Search for the cell housing the specified text and yield its [X, Y] center coordinate. 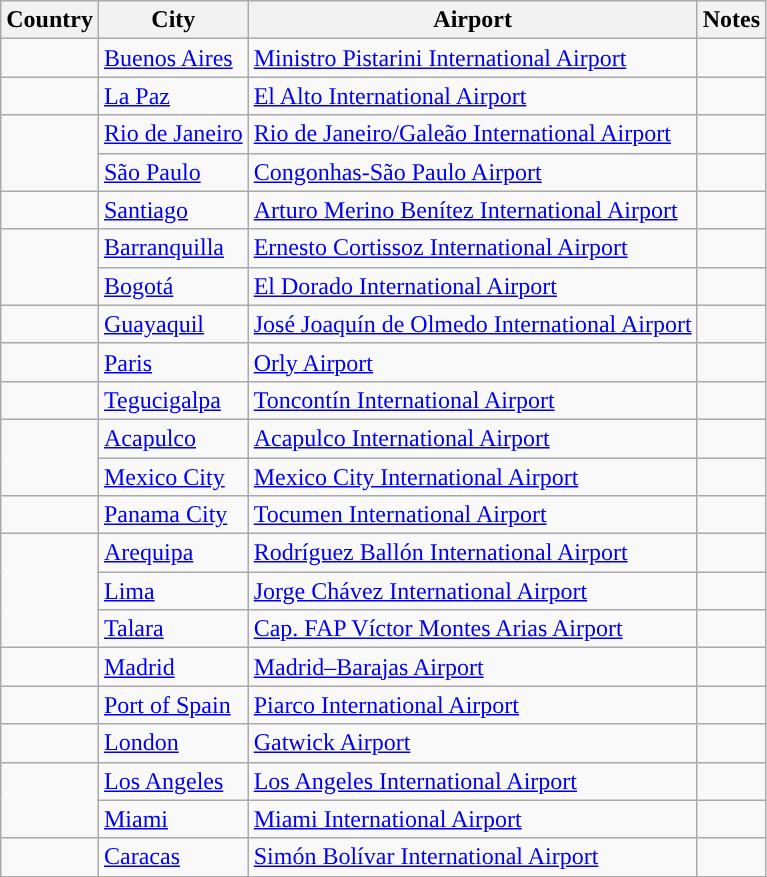
Bogotá [173, 286]
Airport [472, 20]
Santiago [173, 210]
Piarco International Airport [472, 705]
José Joaquín de Olmedo International Airport [472, 324]
Tocumen International Airport [472, 515]
Los Angeles [173, 781]
Caracas [173, 857]
Barranquilla [173, 248]
Talara [173, 629]
Madrid–Barajas Airport [472, 667]
Tegucigalpa [173, 400]
Simón Bolívar International Airport [472, 857]
São Paulo [173, 172]
Notes [731, 20]
Guayaquil [173, 324]
Rio de Janeiro [173, 134]
Cap. FAP Víctor Montes Arias Airport [472, 629]
Paris [173, 362]
Mexico City International Airport [472, 477]
Toncontín International Airport [472, 400]
Gatwick Airport [472, 743]
Port of Spain [173, 705]
El Alto International Airport [472, 96]
Rio de Janeiro/Galeão International Airport [472, 134]
Panama City [173, 515]
Mexico City [173, 477]
Miami [173, 819]
Arequipa [173, 553]
Miami International Airport [472, 819]
Buenos Aires [173, 58]
Congonhas-São Paulo Airport [472, 172]
Country [50, 20]
Los Angeles International Airport [472, 781]
Acapulco International Airport [472, 438]
Arturo Merino Benítez International Airport [472, 210]
Acapulco [173, 438]
Jorge Chávez International Airport [472, 591]
Lima [173, 591]
London [173, 743]
Ministro Pistarini International Airport [472, 58]
Rodríguez Ballón International Airport [472, 553]
City [173, 20]
Madrid [173, 667]
Orly Airport [472, 362]
El Dorado International Airport [472, 286]
La Paz [173, 96]
Ernesto Cortissoz International Airport [472, 248]
